Detect which cell encompasses the target text, then output its [X, Y] center coordinate. 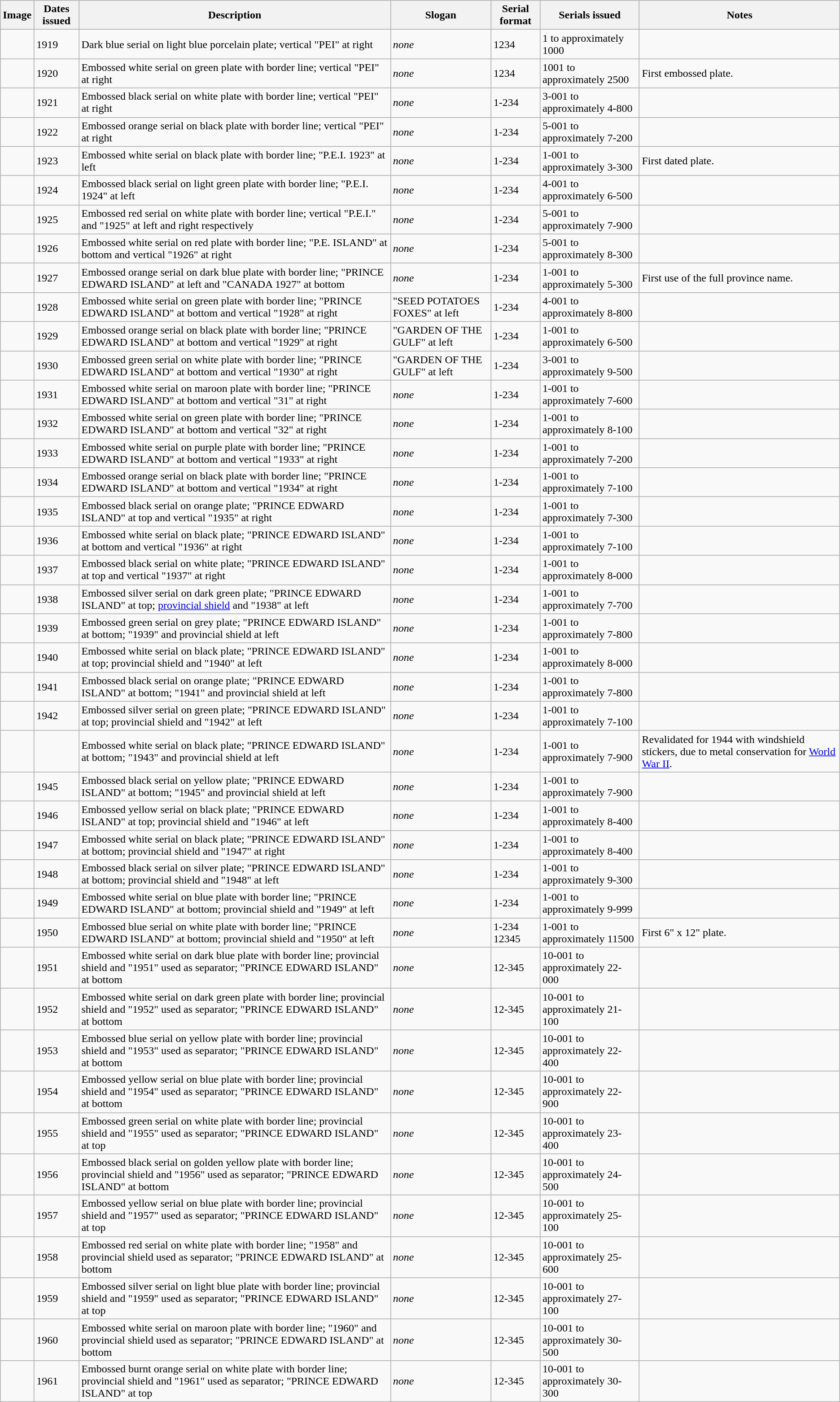
Embossed white serial on maroon plate with border line; "PRINCE EDWARD ISLAND" at bottom and vertical "31" at right [235, 395]
Embossed red serial on white plate with border line; "1958" and provincial shield used as separator; "PRINCE EDWARD ISLAND" at bottom [235, 1257]
Embossed orange serial on dark blue plate with border line; "PRINCE EDWARD ISLAND" at left and "CANADA 1927" at bottom [235, 277]
1929 [57, 336]
1 to approximately 1000 [590, 44]
1001 to approximately 2500 [590, 74]
Dark blue serial on light blue porcelain plate; vertical "PEI" at right [235, 44]
1928 [57, 307]
3-001 to approximately 9-500 [590, 365]
Serial format [515, 15]
Embossed black serial on golden yellow plate with border line; provincial shield and "1956" used as separator; "PRINCE EDWARD ISLAND" at bottom [235, 1174]
10-001 to approximately 30-500 [590, 1340]
1957 [57, 1216]
1926 [57, 249]
1930 [57, 365]
Embossed white serial on dark blue plate with border line; provincial shield and "1951" used as separator; "PRINCE EDWARD ISLAND" at bottom [235, 968]
1938 [57, 599]
1933 [57, 453]
1927 [57, 277]
1936 [57, 541]
1931 [57, 395]
1-23412345 [515, 933]
4-001 to approximately 6-500 [590, 190]
1919 [57, 44]
Embossed white serial on black plate; "PRINCE EDWARD ISLAND" at bottom; provincial shield and "1947" at right [235, 845]
1-001 to approximately 9-999 [590, 903]
Embossed white serial on black plate; "PRINCE EDWARD ISLAND" at top; provincial shield and "1940" at left [235, 657]
1939 [57, 628]
Embossed white serial on red plate with border line; "P.E. ISLAND" at bottom and vertical "1926" at right [235, 249]
1921 [57, 102]
1-001 to approximately 7-300 [590, 512]
1949 [57, 903]
1-001 to approximately 8-100 [590, 424]
1958 [57, 1257]
Embossed black serial on orange plate; "PRINCE EDWARD ISLAND" at bottom; "1941" and provincial shield at left [235, 687]
Embossed orange serial on black plate with border line; "PRINCE EDWARD ISLAND" at bottom and vertical "1929" at right [235, 336]
10-001 to approximately 30-300 [590, 1381]
First dated plate. [739, 161]
10-001 to approximately 22-900 [590, 1092]
10-001 to approximately 23-400 [590, 1133]
1945 [57, 787]
Embossed black serial on orange plate; "PRINCE EDWARD ISLAND" at top and vertical "1935" at right [235, 512]
10-001 to approximately 27-100 [590, 1298]
1920 [57, 74]
1959 [57, 1298]
1956 [57, 1174]
Embossed white serial on green plate with border line; "PRINCE EDWARD ISLAND" at bottom and vertical "32" at right [235, 424]
1953 [57, 1050]
Embossed white serial on green plate with border line; vertical "PEI" at right [235, 74]
1925 [57, 219]
1935 [57, 512]
1942 [57, 716]
Description [235, 15]
Embossed black serial on white plate; "PRINCE EDWARD ISLAND" at top and vertical "1937" at right [235, 570]
1951 [57, 968]
Embossed red serial on white plate with border line; vertical "P.E.I." and "1925" at left and right respectively [235, 219]
5-001 to approximately 8-300 [590, 249]
Embossed white serial on blue plate with border line; "PRINCE EDWARD ISLAND" at bottom; provincial shield and "1949" at left [235, 903]
1937 [57, 570]
1950 [57, 933]
3-001 to approximately 4-800 [590, 102]
4-001 to approximately 8-800 [590, 307]
Embossed white serial on black plate with border line; "P.E.I. 1923" at left [235, 161]
1940 [57, 657]
Dates issued [57, 15]
Embossed blue serial on yellow plate with border line; provincial shield and "1953" used as separator; "PRINCE EDWARD ISLAND" at bottom [235, 1050]
First use of the full province name. [739, 277]
Embossed yellow serial on blue plate with border line; provincial shield and "1954" used as separator; "PRINCE EDWARD ISLAND" at bottom [235, 1092]
1934 [57, 482]
Embossed white serial on green plate with border line; "PRINCE EDWARD ISLAND" at bottom and vertical "1928" at right [235, 307]
Embossed black serial on white plate with border line; vertical "PEI" at right [235, 102]
Serials issued [590, 15]
10-001 to approximately 21-100 [590, 1009]
Image [17, 15]
1947 [57, 845]
1932 [57, 424]
1946 [57, 815]
1-001 to approximately 9-300 [590, 875]
"SEED POTATOES FOXES" at left [441, 307]
Embossed green serial on white plate with border line; provincial shield and "1955" used as separator; "PRINCE EDWARD ISLAND" at top [235, 1133]
1922 [57, 132]
Notes [739, 15]
Embossed yellow serial on blue plate with border line; provincial shield and "1957" used as separator; "PRINCE EDWARD ISLAND" at top [235, 1216]
1955 [57, 1133]
1-001 to approximately 11500 [590, 933]
1-001 to approximately 3-300 [590, 161]
Embossed white serial on black plate; "PRINCE EDWARD ISLAND" at bottom and vertical "1936" at right [235, 541]
Embossed orange serial on black plate with border line; "PRINCE EDWARD ISLAND" at bottom and vertical "1934" at right [235, 482]
Embossed black serial on yellow plate; "PRINCE EDWARD ISLAND" at bottom; "1945" and provincial shield at left [235, 787]
1-001 to approximately 6-500 [590, 336]
Embossed black serial on light green plate with border line; "P.E.I. 1924" at left [235, 190]
1960 [57, 1340]
1-001 to approximately 7-700 [590, 599]
Embossed silver serial on dark green plate; "PRINCE EDWARD ISLAND" at top; provincial shield and "1938" at left [235, 599]
First embossed plate. [739, 74]
Embossed white serial on dark green plate with border line; provincial shield and "1952" used as separator; "PRINCE EDWARD ISLAND" at bottom [235, 1009]
Embossed yellow serial on black plate; "PRINCE EDWARD ISLAND" at top; provincial shield and "1946" at left [235, 815]
Embossed silver serial on light blue plate with border line; provincial shield and "1959" used as separator; "PRINCE EDWARD ISLAND" at top [235, 1298]
Embossed white serial on black plate; "PRINCE EDWARD ISLAND" at bottom; "1943" and provincial shield at left [235, 751]
1-001 to approximately 7-600 [590, 395]
Embossed burnt orange serial on white plate with border line; provincial shield and "1961" used as separator; "PRINCE EDWARD ISLAND" at top [235, 1381]
10-001 to approximately 22-400 [590, 1050]
Embossed blue serial on white plate with border line; "PRINCE EDWARD ISLAND" at bottom; provincial shield and "1950" at left [235, 933]
10-001 to approximately 25-600 [590, 1257]
5-001 to approximately 7-200 [590, 132]
First 6" x 12" plate. [739, 933]
1948 [57, 875]
1954 [57, 1092]
1-001 to approximately 7-200 [590, 453]
1924 [57, 190]
Slogan [441, 15]
Embossed white serial on purple plate with border line; "PRINCE EDWARD ISLAND" at bottom and vertical "1933" at right [235, 453]
1961 [57, 1381]
Embossed black serial on silver plate; "PRINCE EDWARD ISLAND" at bottom; provincial shield and "1948" at left [235, 875]
10-001 to approximately 24-500 [590, 1174]
1-001 to approximately 5-300 [590, 277]
Embossed green serial on grey plate; "PRINCE EDWARD ISLAND" at bottom; "1939" and provincial shield at left [235, 628]
10-001 to approximately 25-100 [590, 1216]
Embossed silver serial on green plate; "PRINCE EDWARD ISLAND" at top; provincial shield and "1942" at left [235, 716]
1952 [57, 1009]
Embossed green serial on white plate with border line; "PRINCE EDWARD ISLAND" at bottom and vertical "1930" at right [235, 365]
1923 [57, 161]
Embossed white serial on maroon plate with border line; "1960" and provincial shield used as separator; "PRINCE EDWARD ISLAND" at bottom [235, 1340]
10-001 to approximately 22-000 [590, 968]
Revalidated for 1944 with windshield stickers, due to metal conservation for World War II. [739, 751]
1941 [57, 687]
5-001 to approximately 7-900 [590, 219]
Embossed orange serial on black plate with border line; vertical "PEI" at right [235, 132]
